Determine the [X, Y] coordinate at the center of the cell enclosing the given text.  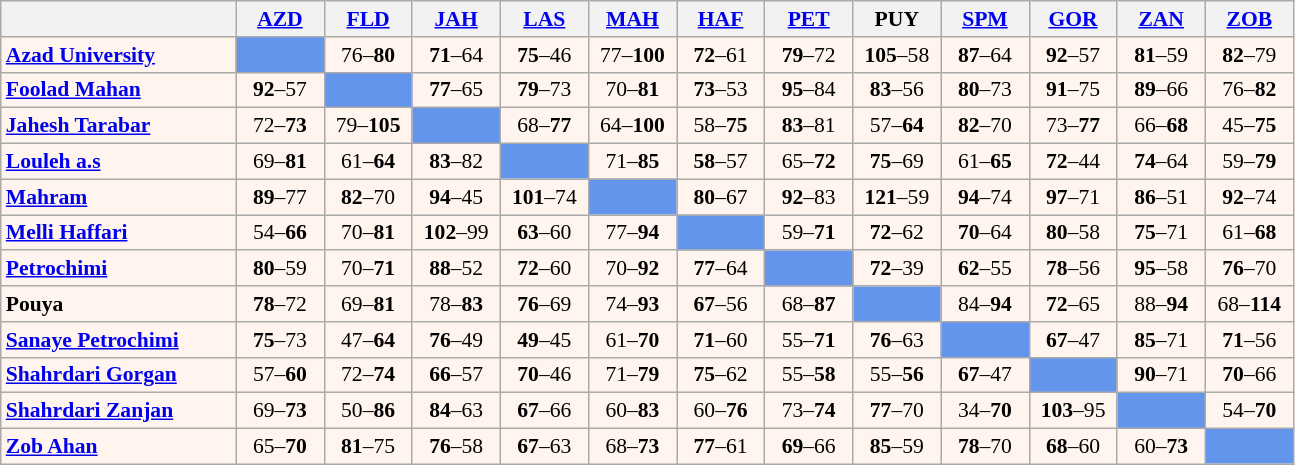
Melli Haffari [118, 233]
94–74 [985, 197]
71–85 [632, 162]
62–55 [985, 269]
60–73 [1161, 447]
70–71 [368, 269]
81–75 [368, 447]
72–74 [368, 375]
78–70 [985, 447]
PET [809, 19]
78–56 [1073, 269]
77–64 [720, 269]
73–53 [720, 90]
77–65 [456, 90]
81–59 [1161, 55]
75–69 [897, 162]
95–58 [1161, 269]
66–68 [1161, 126]
68–87 [809, 304]
55–71 [809, 340]
MAH [632, 19]
Mahram [118, 197]
76–80 [368, 55]
80–59 [280, 269]
97–71 [1073, 197]
72–60 [544, 269]
Jahesh Tarabar [118, 126]
ZOB [1249, 19]
49–45 [544, 340]
91–75 [1073, 90]
87–64 [985, 55]
55–56 [897, 375]
58–57 [720, 162]
82–79 [1249, 55]
80–73 [985, 90]
34–70 [985, 411]
63–60 [544, 233]
61–64 [368, 162]
94–45 [456, 197]
74–64 [1161, 162]
70–66 [1249, 375]
Foolad Mahan [118, 90]
58–75 [720, 126]
83–56 [897, 90]
80–67 [720, 197]
76–58 [456, 447]
FLD [368, 19]
75–62 [720, 375]
76–69 [544, 304]
101–74 [544, 197]
66–57 [456, 375]
Azad University [118, 55]
HAF [720, 19]
Shahrdari Zanjan [118, 411]
72–44 [1073, 162]
Petrochimi [118, 269]
84–63 [456, 411]
79–73 [544, 90]
85–71 [1161, 340]
95–84 [809, 90]
70–64 [985, 233]
69–66 [809, 447]
67–56 [720, 304]
54–66 [280, 233]
90–71 [1161, 375]
50–86 [368, 411]
Zob Ahan [118, 447]
73–74 [809, 411]
71–56 [1249, 340]
JAH [456, 19]
Shahrdari Gorgan [118, 375]
78–72 [280, 304]
67–63 [544, 447]
72–65 [1073, 304]
LAS [544, 19]
92–83 [809, 197]
60–76 [720, 411]
64–100 [632, 126]
65–72 [809, 162]
76–70 [1249, 269]
Sanaye Petrochimi [118, 340]
89–66 [1161, 90]
72–39 [897, 269]
70–92 [632, 269]
68–60 [1073, 447]
103–95 [1073, 411]
88–94 [1161, 304]
77–94 [632, 233]
57–64 [897, 126]
GOR [1073, 19]
89–77 [280, 197]
77–100 [632, 55]
PUY [897, 19]
75–71 [1161, 233]
83–82 [456, 162]
47–64 [368, 340]
75–46 [544, 55]
102–99 [456, 233]
76–49 [456, 340]
72–61 [720, 55]
76–63 [897, 340]
88–52 [456, 269]
79–105 [368, 126]
SPM [985, 19]
68–114 [1249, 304]
69–73 [280, 411]
65–70 [280, 447]
Pouya [118, 304]
54–70 [1249, 411]
75–73 [280, 340]
79–72 [809, 55]
83–81 [809, 126]
68–73 [632, 447]
80–58 [1073, 233]
ZAN [1161, 19]
68–77 [544, 126]
73–77 [1073, 126]
76–82 [1249, 90]
84–94 [985, 304]
Louleh a.s [118, 162]
86–51 [1161, 197]
57–60 [280, 375]
55–58 [809, 375]
77–61 [720, 447]
77–70 [897, 411]
45–75 [1249, 126]
67–66 [544, 411]
59–71 [809, 233]
61–70 [632, 340]
72–73 [280, 126]
70–46 [544, 375]
74–93 [632, 304]
59–79 [1249, 162]
121–59 [897, 197]
AZD [280, 19]
92–74 [1249, 197]
71–79 [632, 375]
105–58 [897, 55]
71–60 [720, 340]
78–83 [456, 304]
60–83 [632, 411]
71–64 [456, 55]
72–62 [897, 233]
61–68 [1249, 233]
61–65 [985, 162]
85–59 [897, 447]
